Identify which cell holds the provided text, then report its [x, y] central coordinate. 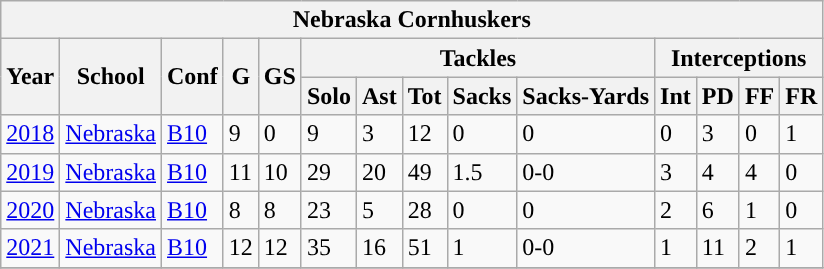
Ast [379, 96]
51 [424, 248]
5 [379, 210]
Sacks [482, 96]
GS [280, 77]
Conf [193, 77]
10 [280, 172]
FR [802, 96]
29 [328, 172]
2020 [30, 210]
PD [718, 96]
Solo [328, 96]
School [111, 77]
23 [328, 210]
35 [328, 248]
Tackles [478, 58]
Interceptions [739, 58]
49 [424, 172]
6 [718, 210]
2021 [30, 248]
28 [424, 210]
Int [676, 96]
2018 [30, 134]
20 [379, 172]
Sacks-Yards [586, 96]
1.5 [482, 172]
2019 [30, 172]
Year [30, 77]
16 [379, 248]
Nebraska Cornhuskers [412, 20]
G [240, 77]
FF [759, 96]
Tot [424, 96]
